From the cell containing the given text, extract its center point as (X, Y) coordinate. 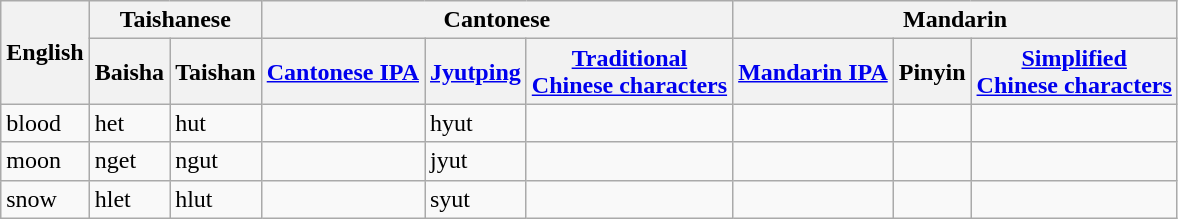
het (129, 123)
jyut (475, 161)
hyut (475, 123)
Jyutping (475, 72)
hut (216, 123)
snow (45, 199)
English (45, 52)
Cantonese (496, 20)
hlut (216, 199)
Cantonese IPA (342, 72)
ngut (216, 161)
Mandarin IPA (814, 72)
Mandarin (956, 20)
SimplifiedChinese characters (1074, 72)
moon (45, 161)
Taishan (216, 72)
Pinyin (932, 72)
blood (45, 123)
Baisha (129, 72)
Taishanese (175, 20)
syut (475, 199)
nget (129, 161)
TraditionalChinese characters (629, 72)
hlet (129, 199)
